Determine the [x, y] coordinate at the center of the cell enclosing the given text.  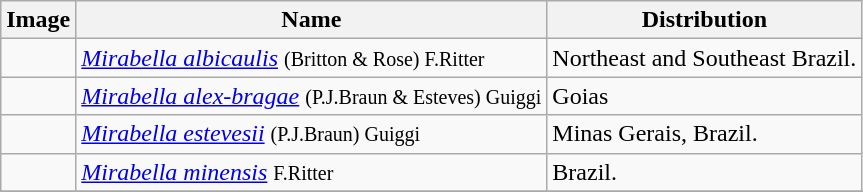
Image [38, 20]
Name [312, 20]
Brazil. [704, 172]
Distribution [704, 20]
Mirabella albicaulis (Britton & Rose) F.Ritter [312, 58]
Goias [704, 96]
Minas Gerais, Brazil. [704, 134]
Northeast and Southeast Brazil. [704, 58]
Mirabella estevesii (P.J.Braun) Guiggi [312, 134]
Mirabella alex-bragae (P.J.Braun & Esteves) Guiggi [312, 96]
Mirabella minensis F.Ritter [312, 172]
